Determine the (x, y) coordinate at the center of the cell enclosing the given text.  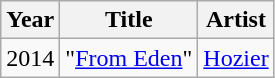
Artist (236, 20)
Hozier (236, 58)
2014 (30, 58)
Year (30, 20)
Title (129, 20)
"From Eden" (129, 58)
